Detect which cell encompasses the target text, then output its [X, Y] center coordinate. 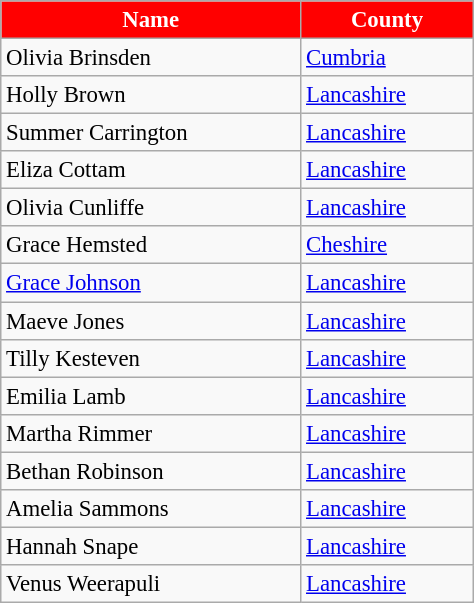
Grace Hemsted [151, 245]
Emilia Lamb [151, 396]
Martha Rimmer [151, 433]
Amelia Sammons [151, 509]
County [388, 20]
Name [151, 20]
Olivia Cunliffe [151, 208]
Hannah Snape [151, 546]
Cheshire [388, 245]
Bethan Robinson [151, 471]
Maeve Jones [151, 321]
Holly Brown [151, 95]
Venus Weerapuli [151, 584]
Grace Johnson [151, 283]
Tilly Kesteven [151, 358]
Cumbria [388, 58]
Summer Carrington [151, 133]
Eliza Cottam [151, 170]
Olivia Brinsden [151, 58]
